Capture the cell that displays the provided text and extract its (X, Y) central coordinate. 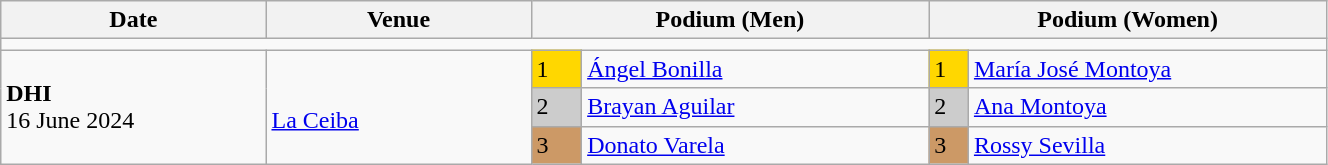
Podium (Women) (1128, 20)
Rossy Sevilla (1147, 145)
Ángel Bonilla (756, 69)
Podium (Men) (730, 20)
Ana Montoya (1147, 107)
La Ceiba (398, 107)
Date (134, 20)
María José Montoya (1147, 69)
Venue (398, 20)
DHI 16 June 2024 (134, 107)
Donato Varela (756, 145)
Brayan Aguilar (756, 107)
